Identify which cell holds the provided text, then report its (X, Y) central coordinate. 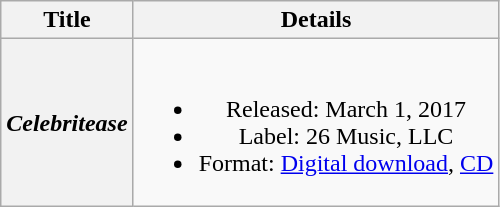
Title (67, 20)
Celebritease (67, 122)
Released: March 1, 2017Label: 26 Music, LLCFormat: Digital download, CD (316, 122)
Details (316, 20)
